Find where the given text appears and provide that cell's center as (X, Y) coordinate. 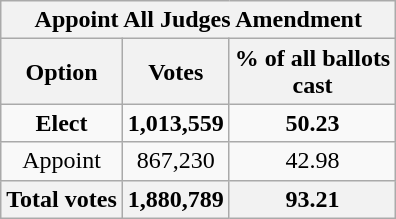
Option (62, 72)
Appoint All Judges Amendment (198, 20)
1,013,559 (176, 123)
% of all ballotscast (312, 72)
42.98 (312, 161)
867,230 (176, 161)
Votes (176, 72)
1,880,789 (176, 199)
Total votes (62, 199)
50.23 (312, 123)
93.21 (312, 199)
Elect (62, 123)
Appoint (62, 161)
